Search for the cell housing the specified text and yield its [X, Y] center coordinate. 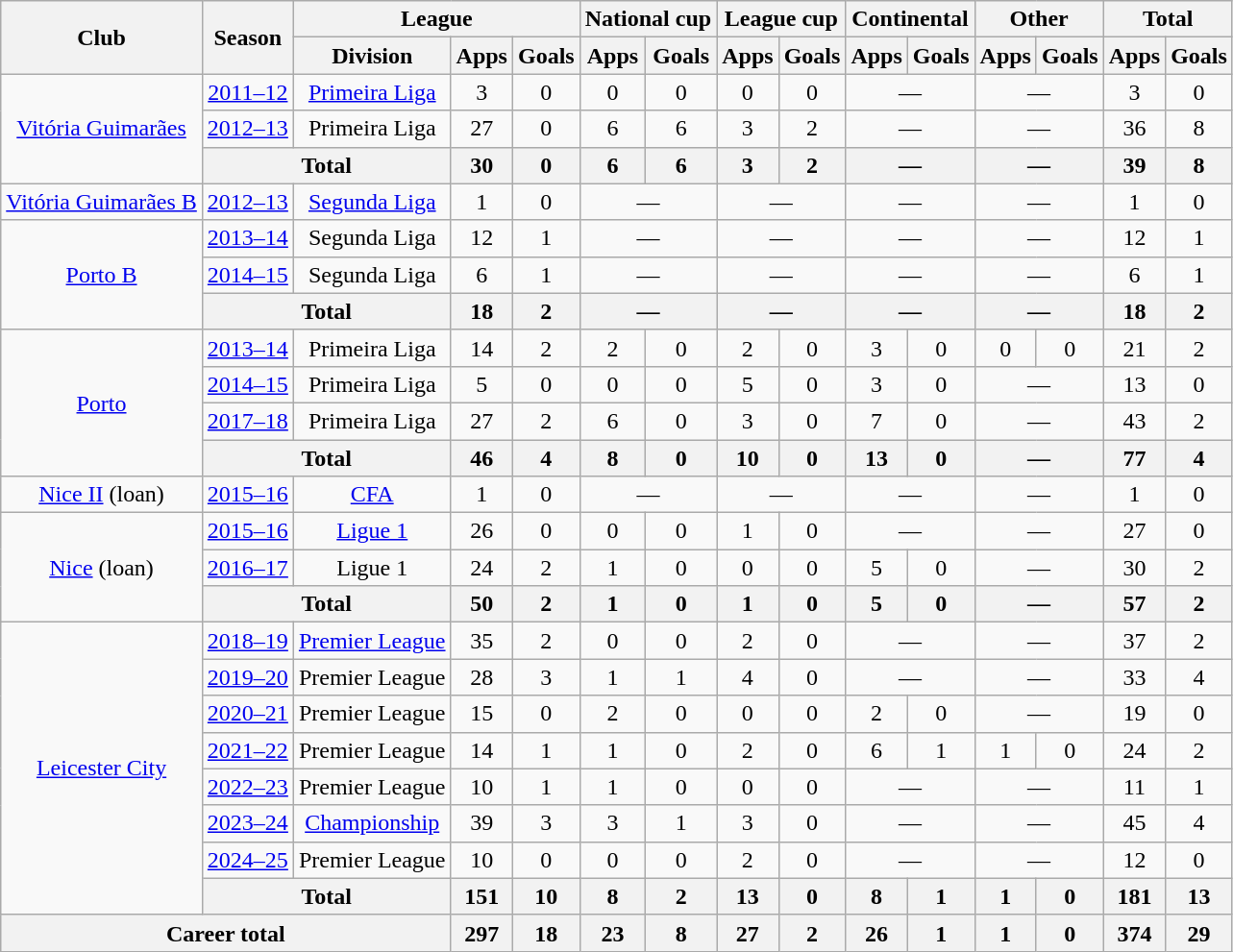
7 [876, 421]
374 [1134, 933]
2011–12 [248, 92]
2020–21 [248, 714]
297 [481, 933]
Nice II (loan) [102, 495]
League cup [781, 19]
2021–22 [248, 750]
2022–23 [248, 787]
Club [102, 37]
151 [481, 896]
Nice (loan) [102, 568]
National cup [648, 19]
19 [1134, 714]
21 [1134, 348]
15 [481, 714]
50 [481, 604]
2018–19 [248, 641]
181 [1134, 896]
Continental [910, 19]
2024–25 [248, 860]
League [436, 19]
Vitória Guimarães [102, 129]
23 [612, 933]
28 [481, 677]
Season [248, 37]
2019–20 [248, 677]
35 [481, 641]
Other [1039, 19]
29 [1199, 933]
36 [1134, 129]
Championship [372, 823]
11 [1134, 787]
46 [481, 458]
57 [1134, 604]
Porto [102, 403]
2023–24 [248, 823]
CFA [372, 495]
2017–18 [248, 421]
77 [1134, 458]
Porto B [102, 275]
Career total [226, 933]
37 [1134, 641]
2016–17 [248, 568]
33 [1134, 677]
Division [372, 56]
Leicester City [102, 769]
43 [1134, 421]
Vitória Guimarães B [102, 202]
45 [1134, 823]
